Return [x, y] of the center of cell containing provided text 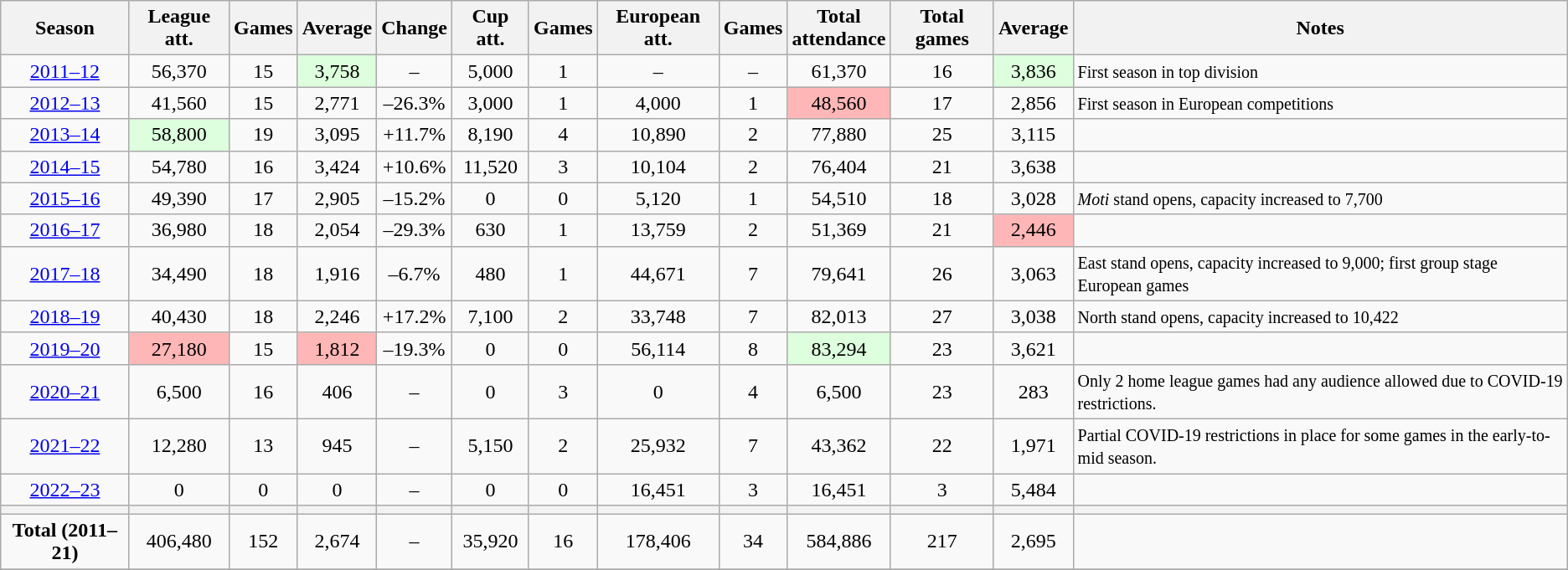
27,180 [179, 348]
178,406 [658, 542]
152 [263, 542]
2022–23 [65, 490]
76,404 [839, 167]
83,294 [839, 348]
2017–18 [65, 273]
48,560 [839, 103]
43,362 [839, 445]
5,000 [490, 71]
Partial COVID-19 restrictions in place for some games in the early-to-mid season. [1320, 445]
3,638 [1034, 167]
1,971 [1034, 445]
51,369 [839, 230]
8 [753, 348]
Season [65, 28]
12,280 [179, 445]
League att. [179, 28]
2012–13 [65, 103]
2016–17 [65, 230]
584,886 [839, 542]
40,430 [179, 316]
11,520 [490, 167]
13 [263, 445]
3,424 [337, 167]
217 [941, 542]
61,370 [839, 71]
34,490 [179, 273]
3,115 [1034, 135]
3,038 [1034, 316]
Only 2 home league games had any audience allowed due to COVID-19 restrictions. [1320, 392]
2013–14 [65, 135]
2021–22 [65, 445]
2018–19 [65, 316]
35,920 [490, 542]
54,780 [179, 167]
Total games [941, 28]
406 [337, 392]
3,621 [1034, 348]
480 [490, 273]
56,370 [179, 71]
2019–20 [65, 348]
25,932 [658, 445]
406,480 [179, 542]
34 [753, 542]
8,190 [490, 135]
33,748 [658, 316]
26 [941, 273]
19 [263, 135]
5,120 [658, 198]
82,013 [839, 316]
3,095 [337, 135]
Total (2011–21) [65, 542]
2,856 [1034, 103]
22 [941, 445]
Cup att. [490, 28]
79,641 [839, 273]
2011–12 [65, 71]
630 [490, 230]
East stand opens, capacity increased to 9,000; first group stage European games [1320, 273]
Change [415, 28]
+17.2% [415, 316]
–15.2% [415, 198]
56,114 [658, 348]
3,028 [1034, 198]
2014–15 [65, 167]
1,916 [337, 273]
–26.3% [415, 103]
36,980 [179, 230]
Totalattendance [839, 28]
27 [941, 316]
3,758 [337, 71]
5,484 [1034, 490]
2,246 [337, 316]
–6.7% [415, 273]
First season in European competitions [1320, 103]
+10.6% [415, 167]
3,063 [1034, 273]
–29.3% [415, 230]
Moti stand opens, capacity increased to 7,700 [1320, 198]
2020–21 [65, 392]
77,880 [839, 135]
54,510 [839, 198]
4,000 [658, 103]
283 [1034, 392]
945 [337, 445]
3,836 [1034, 71]
44,671 [658, 273]
2,771 [337, 103]
41,560 [179, 103]
58,800 [179, 135]
2,054 [337, 230]
North stand opens, capacity increased to 10,422 [1320, 316]
+11.7% [415, 135]
10,890 [658, 135]
Notes [1320, 28]
First season in top division [1320, 71]
25 [941, 135]
2,695 [1034, 542]
2,674 [337, 542]
3,000 [490, 103]
10,104 [658, 167]
1,812 [337, 348]
2,446 [1034, 230]
2015–16 [65, 198]
2,905 [337, 198]
13,759 [658, 230]
5,150 [490, 445]
–19.3% [415, 348]
7,100 [490, 316]
49,390 [179, 198]
European att. [658, 28]
